Search for the cell housing the specified text and yield its (X, Y) center coordinate. 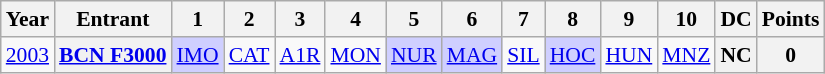
HOC (573, 55)
DC (736, 19)
10 (686, 19)
Entrant (112, 19)
CAT (250, 55)
8 (573, 19)
A1R (300, 55)
7 (524, 19)
3 (300, 19)
2003 (28, 55)
Year (28, 19)
0 (791, 55)
1 (198, 19)
2 (250, 19)
4 (356, 19)
6 (472, 19)
MNZ (686, 55)
HUN (628, 55)
NUR (414, 55)
MON (356, 55)
BCN F3000 (112, 55)
9 (628, 19)
IMO (198, 55)
NC (736, 55)
Points (791, 19)
SIL (524, 55)
5 (414, 19)
MAG (472, 55)
